Search for the cell housing the specified text and yield its [x, y] center coordinate. 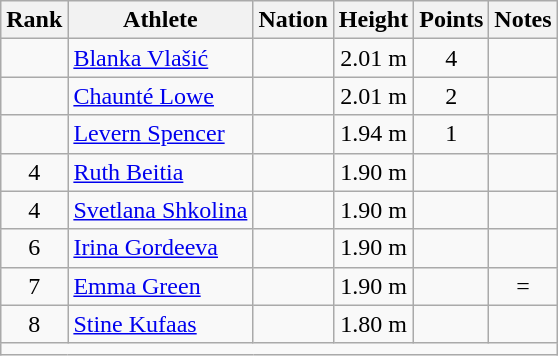
Nation [293, 20]
1.94 m [373, 134]
8 [34, 324]
Irina Gordeeva [160, 248]
6 [34, 248]
Athlete [160, 20]
Ruth Beitia [160, 172]
7 [34, 286]
Svetlana Shkolina [160, 210]
2 [452, 96]
Blanka Vlašić [160, 58]
Stine Kufaas [160, 324]
Emma Green [160, 286]
Points [452, 20]
Rank [34, 20]
Height [373, 20]
= [523, 286]
1.80 m [373, 324]
Notes [523, 20]
1 [452, 134]
Chaunté Lowe [160, 96]
Levern Spencer [160, 134]
